Pinpoint the cell where the given text exists, returning its [X, Y] midpoint coordinate. 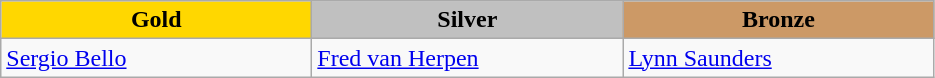
Gold [156, 20]
Silver [468, 20]
Lynn Saunders [778, 58]
Sergio Bello [156, 58]
Bronze [778, 20]
Fred van Herpen [468, 58]
